Provide the [x, y] coordinate of the cell's center where the given text is located.  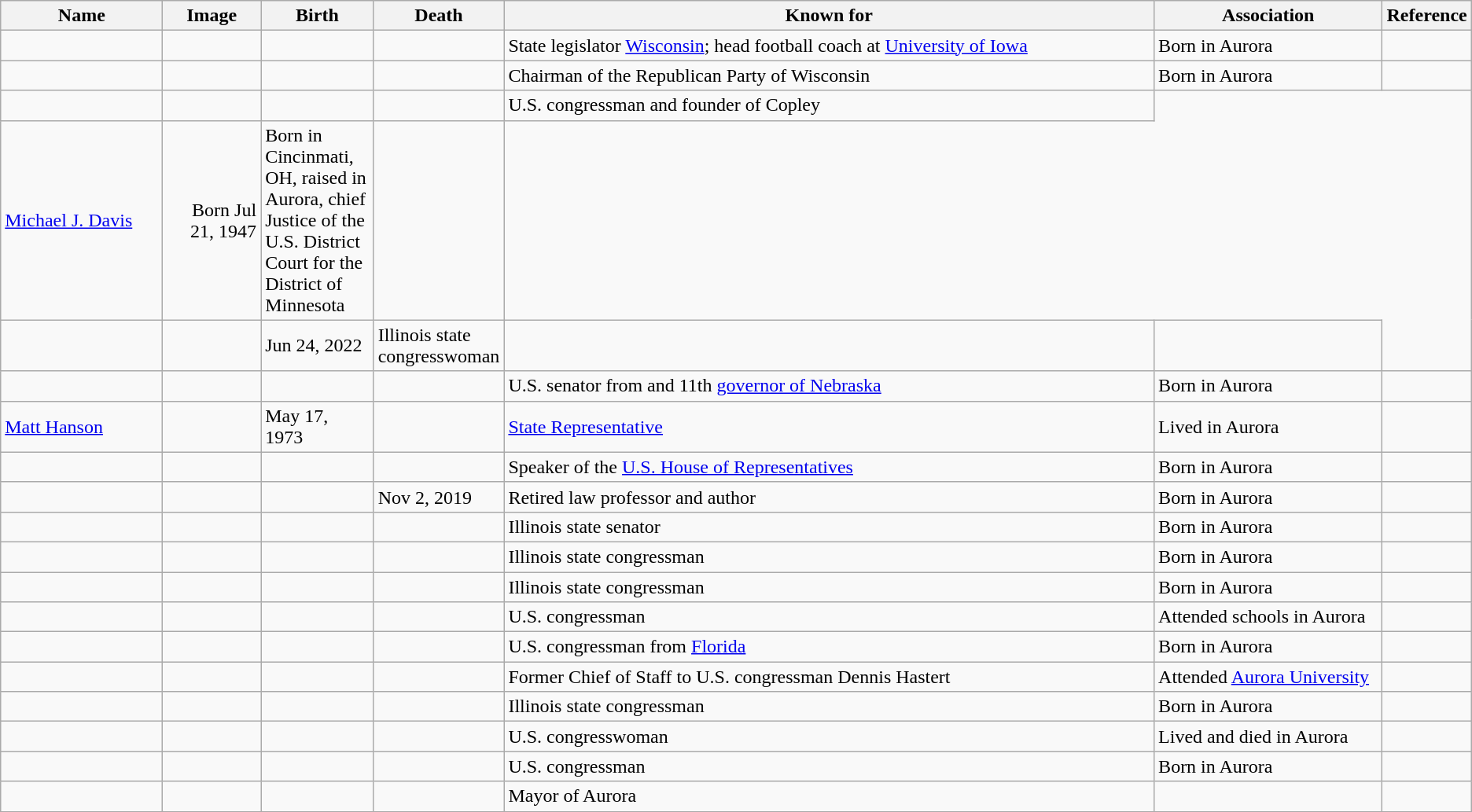
Known for [829, 16]
Born Jul 21, 1947 [212, 220]
Mayor of Aurora [829, 796]
Retired law professor and author [829, 497]
Reference [1426, 16]
Speaker of the U.S. House of Representatives [829, 467]
Attended Aurora University [1268, 677]
U.S. senator from and 11th governor of Nebraska [829, 386]
Lived and died in Aurora [1268, 737]
Matt Hanson [82, 426]
Illinois state senator [829, 527]
Association [1268, 16]
Birth [318, 16]
Attended schools in Aurora [1268, 617]
Name [82, 16]
Nov 2, 2019 [439, 497]
U.S. congresswoman [829, 737]
State Representative [829, 426]
Illinois state congresswoman [439, 346]
Chairman of the Republican Party of Wisconsin [829, 75]
Image [212, 16]
U.S. congressman from Florida [829, 647]
May 17, 1973 [318, 426]
Death [439, 16]
U.S. congressman and founder of Copley [829, 105]
Lived in Aurora [1268, 426]
Jun 24, 2022 [318, 346]
Former Chief of Staff to U.S. congressman Dennis Hastert [829, 677]
State legislator Wisconsin; head football coach at University of Iowa [829, 46]
Born in Cincinmati, OH, raised in Aurora, chief Justice of the U.S. District Court for the District of Minnesota [318, 220]
Michael J. Davis [82, 220]
